Search for the cell housing the specified text and yield its (X, Y) center coordinate. 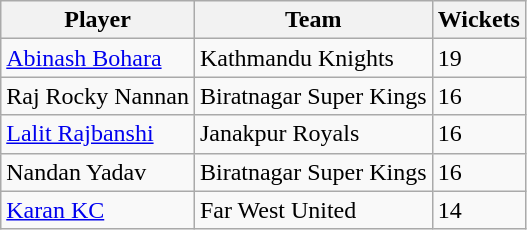
Far West United (313, 210)
Wickets (478, 20)
Abinash Bohara (98, 58)
14 (478, 210)
Lalit Rajbanshi (98, 134)
19 (478, 58)
Player (98, 20)
Raj Rocky Nannan (98, 96)
Karan KC (98, 210)
Nandan Yadav (98, 172)
Janakpur Royals (313, 134)
Kathmandu Knights (313, 58)
Team (313, 20)
